Identify which cell holds the provided text, then report its [x, y] central coordinate. 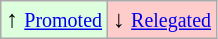
↓ Relegated [162, 20]
↑ Promoted [54, 20]
